Locate the cell with the specified text and output its [X, Y] center coordinate. 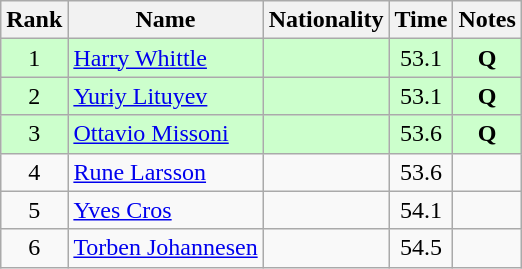
Ottavio Missoni [166, 134]
Time [421, 20]
3 [34, 134]
4 [34, 172]
Yuriy Lituyev [166, 96]
6 [34, 248]
5 [34, 210]
Yves Cros [166, 210]
54.5 [421, 248]
Name [166, 20]
2 [34, 96]
Nationality [326, 20]
Harry Whittle [166, 58]
Rank [34, 20]
Notes [487, 20]
1 [34, 58]
Rune Larsson [166, 172]
54.1 [421, 210]
Torben Johannesen [166, 248]
